Detect which cell encompasses the target text, then output its [X, Y] center coordinate. 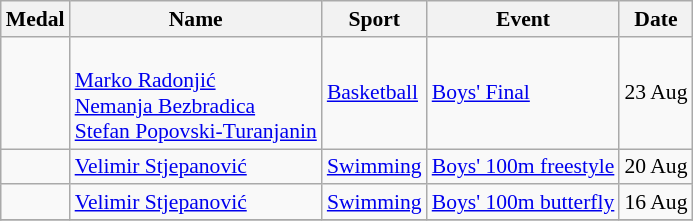
Name [196, 19]
Boys' Final [524, 93]
Basketball [374, 93]
23 Aug [656, 93]
Medal [36, 19]
Sport [374, 19]
Marko RadonjićNemanja BezbradicaStefan Popovski-Turanjanin [196, 93]
Date [656, 19]
20 Aug [656, 167]
Boys' 100m freestyle [524, 167]
Event [524, 19]
Boys' 100m butterfly [524, 203]
16 Aug [656, 203]
